Search for the cell housing the specified text and yield its [x, y] center coordinate. 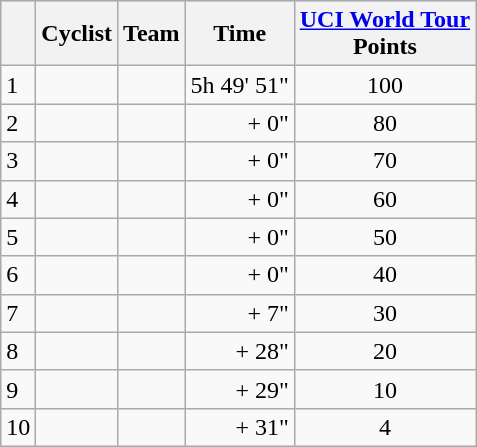
UCI World TourPoints [384, 34]
+ 7" [240, 313]
40 [384, 275]
100 [384, 85]
6 [18, 275]
80 [384, 123]
+ 28" [240, 351]
2 [18, 123]
1 [18, 85]
+ 29" [240, 389]
30 [384, 313]
8 [18, 351]
60 [384, 199]
20 [384, 351]
Team [152, 34]
50 [384, 237]
7 [18, 313]
+ 31" [240, 427]
Time [240, 34]
5h 49' 51" [240, 85]
3 [18, 161]
70 [384, 161]
5 [18, 237]
Cyclist [77, 34]
9 [18, 389]
